Determine the [X, Y] coordinate at the center of the cell enclosing the given text.  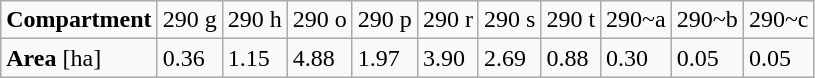
290 o [320, 20]
2.69 [509, 58]
Area [ha] [79, 58]
290~b [707, 20]
290 g [190, 20]
290 h [254, 20]
0.30 [636, 58]
290~c [778, 20]
0.88 [571, 58]
290 r [448, 20]
1.15 [254, 58]
290~a [636, 20]
4.88 [320, 58]
3.90 [448, 58]
Compartment [79, 20]
290 p [384, 20]
290 t [571, 20]
1.97 [384, 58]
0.36 [190, 58]
290 s [509, 20]
